Locate the cell with the specified text and output its [X, Y] center coordinate. 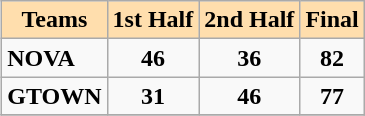
2nd Half [250, 20]
36 [250, 58]
1st Half [153, 20]
77 [332, 96]
Teams [54, 20]
GTOWN [54, 96]
NOVA [54, 58]
82 [332, 58]
31 [153, 96]
Final [332, 20]
